Detect which cell encompasses the target text, then output its [x, y] center coordinate. 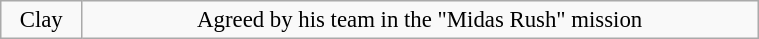
Agreed by his team in the "Midas Rush" mission [420, 20]
Clay [41, 20]
